Output the (X, Y) coordinate of the center of the cell containing the given text.  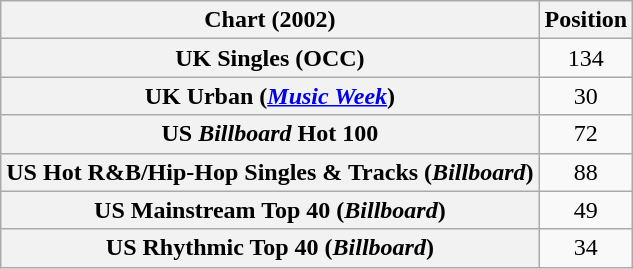
Chart (2002) (270, 20)
UK Singles (OCC) (270, 58)
US Billboard Hot 100 (270, 134)
US Hot R&B/Hip-Hop Singles & Tracks (Billboard) (270, 172)
134 (586, 58)
US Mainstream Top 40 (Billboard) (270, 210)
UK Urban (Music Week) (270, 96)
49 (586, 210)
88 (586, 172)
34 (586, 248)
30 (586, 96)
Position (586, 20)
72 (586, 134)
US Rhythmic Top 40 (Billboard) (270, 248)
